From the cell containing the given text, extract its center point as [x, y] coordinate. 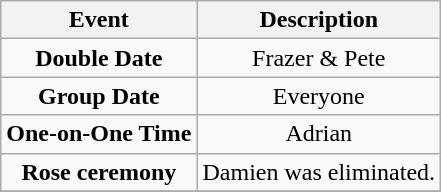
Description [319, 20]
Event [99, 20]
One-on-One Time [99, 134]
Damien was eliminated. [319, 172]
Everyone [319, 96]
Double Date [99, 58]
Adrian [319, 134]
Frazer & Pete [319, 58]
Group Date [99, 96]
Rose ceremony [99, 172]
